Search for the cell housing the specified text and yield its (x, y) center coordinate. 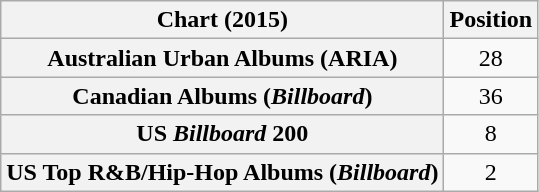
36 (491, 96)
US Billboard 200 (222, 134)
Chart (2015) (222, 20)
8 (491, 134)
2 (491, 172)
Australian Urban Albums (ARIA) (222, 58)
Canadian Albums (Billboard) (222, 96)
US Top R&B/Hip-Hop Albums (Billboard) (222, 172)
28 (491, 58)
Position (491, 20)
